Locate the cell with the specified text and output its [x, y] center coordinate. 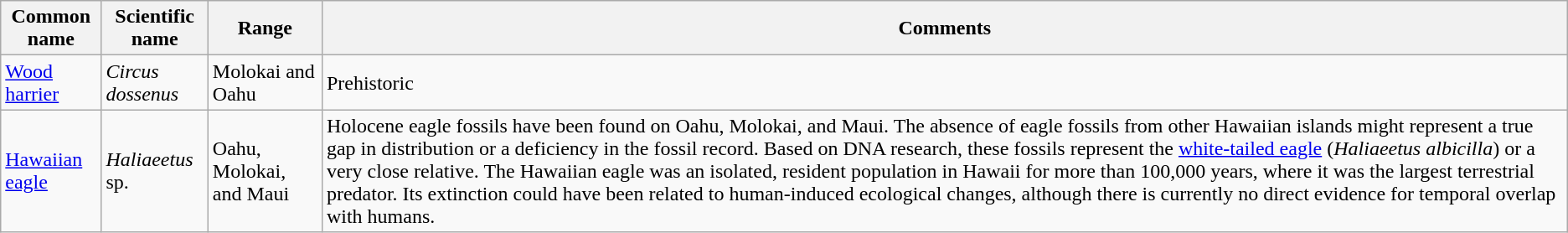
Scientific name [154, 28]
Circus dossenus [154, 82]
Oahu, Molokai, and Maui [265, 171]
Prehistoric [945, 82]
Common name [51, 28]
Hawaiian eagle [51, 171]
Range [265, 28]
Comments [945, 28]
Haliaeetus sp. [154, 171]
Wood harrier [51, 82]
Molokai and Oahu [265, 82]
